For the text-containing cell, return its midpoint in [X, Y] coordinate format. 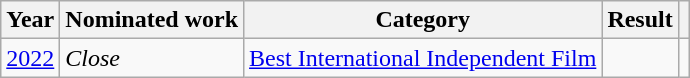
Nominated work [152, 20]
Best International Independent Film [423, 58]
Close [152, 58]
Result [640, 20]
Year [30, 20]
2022 [30, 58]
Category [423, 20]
